Identify which cell holds the provided text, then report its [x, y] central coordinate. 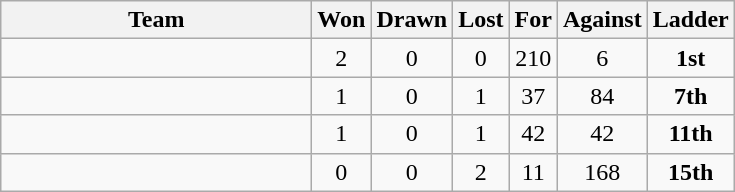
7th [690, 96]
84 [602, 96]
15th [690, 172]
Team [156, 20]
Ladder [690, 20]
210 [533, 58]
Against [602, 20]
6 [602, 58]
11 [533, 172]
11th [690, 134]
37 [533, 96]
168 [602, 172]
Lost [481, 20]
Drawn [412, 20]
1st [690, 58]
Won [342, 20]
For [533, 20]
